Pinpoint the cell where the given text exists, returning its [X, Y] midpoint coordinate. 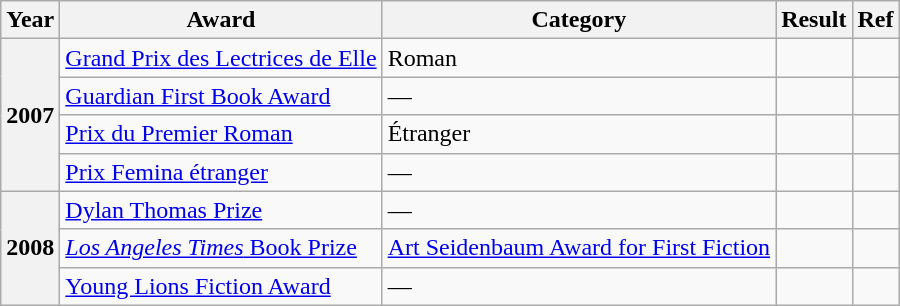
Los Angeles Times Book Prize [221, 248]
Grand Prix des Lectrices de Elle [221, 58]
Étranger [578, 134]
2008 [30, 248]
Ref [876, 20]
Prix Femina étranger [221, 172]
Art Seidenbaum Award for First Fiction [578, 248]
Roman [578, 58]
Guardian First Book Award [221, 96]
Dylan Thomas Prize [221, 210]
Result [814, 20]
Young Lions Fiction Award [221, 286]
Prix du Premier Roman [221, 134]
2007 [30, 115]
Award [221, 20]
Year [30, 20]
Category [578, 20]
